Output the [X, Y] coordinate of the center of the cell containing the given text.  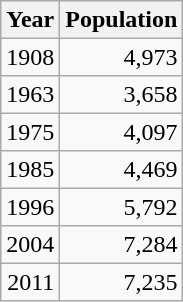
1908 [30, 56]
Year [30, 20]
7,284 [122, 244]
4,469 [122, 170]
1963 [30, 94]
5,792 [122, 206]
1996 [30, 206]
7,235 [122, 282]
1985 [30, 170]
Population [122, 20]
4,097 [122, 132]
4,973 [122, 56]
3,658 [122, 94]
2004 [30, 244]
1975 [30, 132]
2011 [30, 282]
